Capture the cell that displays the provided text and extract its (X, Y) central coordinate. 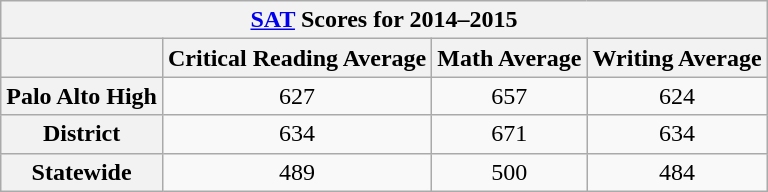
Writing Average (677, 58)
484 (677, 172)
District (82, 134)
Math Average (510, 58)
671 (510, 134)
Statewide (82, 172)
657 (510, 96)
624 (677, 96)
627 (296, 96)
SAT Scores for 2014–2015 (384, 20)
Critical Reading Average (296, 58)
489 (296, 172)
Palo Alto High (82, 96)
500 (510, 172)
